Pinpoint the cell where the given text exists, returning its [x, y] midpoint coordinate. 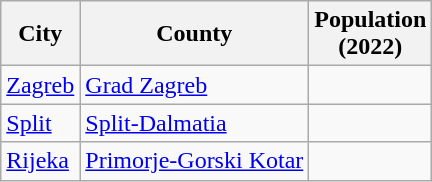
Split [40, 123]
Rijeka [40, 161]
City [40, 34]
Primorje-Gorski Kotar [194, 161]
County [194, 34]
Zagreb [40, 85]
Split-Dalmatia [194, 123]
Population(2022) [370, 34]
Grad Zagreb [194, 85]
